Extract the [x, y] coordinate from the center of the cell holding the provided text.  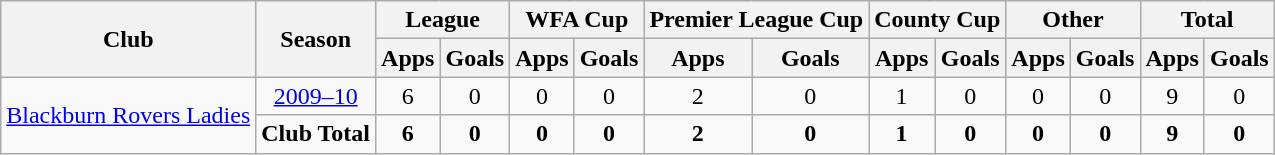
2009–10 [316, 96]
Club [128, 39]
Premier League Cup [756, 20]
Other [1073, 20]
Season [316, 39]
County Cup [938, 20]
WFA Cup [577, 20]
League [443, 20]
Blackburn Rovers Ladies [128, 115]
Total [1207, 20]
Club Total [316, 134]
